Determine the (x, y) coordinate at the center of the cell enclosing the given text.  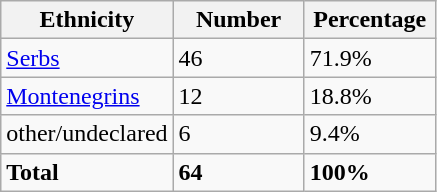
64 (238, 172)
Percentage (370, 20)
Montenegrins (87, 96)
18.8% (370, 96)
9.4% (370, 134)
other/undeclared (87, 134)
6 (238, 134)
Serbs (87, 58)
100% (370, 172)
46 (238, 58)
Number (238, 20)
12 (238, 96)
Total (87, 172)
Ethnicity (87, 20)
71.9% (370, 58)
